Return (x, y) of the center of cell containing provided text 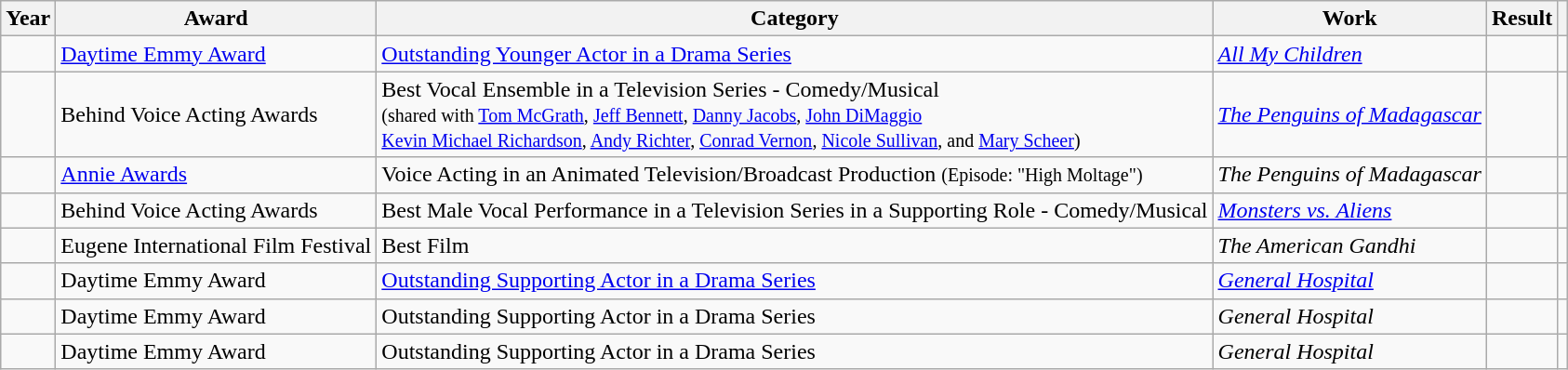
Outstanding Younger Actor in a Drama Series (794, 54)
Best Male Vocal Performance in a Television Series in a Supporting Role - Comedy/Musical (794, 210)
Result (1521, 19)
Category (794, 19)
Best Film (794, 245)
Voice Acting in an Animated Television/Broadcast Production (Episode: "High Moltage") (794, 175)
Annie Awards (216, 175)
Eugene International Film Festival (216, 245)
Year (28, 19)
All My Children (1349, 54)
The American Gandhi (1349, 245)
Award (216, 19)
Monsters vs. Aliens (1349, 210)
Work (1349, 19)
